From the cell containing the given text, extract its center point as (x, y) coordinate. 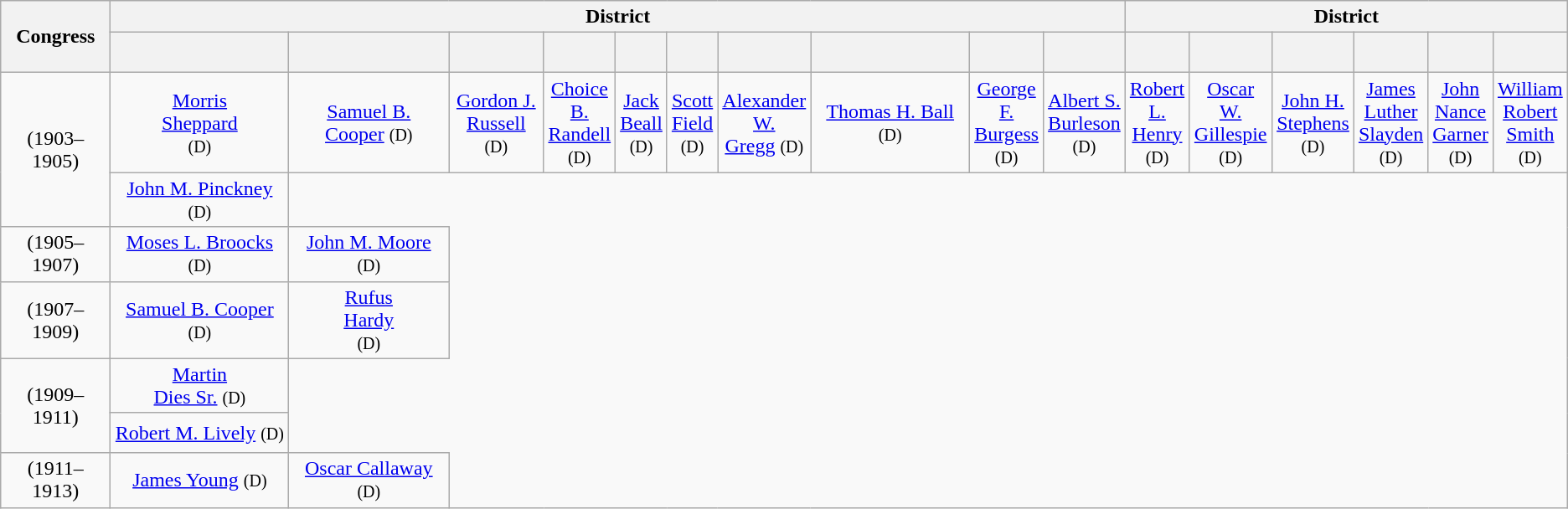
John M. Pinckney (D) (199, 199)
MartinDies Sr. (D) (199, 385)
James Young (D) (199, 481)
ChoiceB.Randell(D) (580, 122)
Samuel B. Cooper (D) (199, 320)
ScottField(D) (692, 122)
JamesLutherSlayden(D) (1390, 122)
Moses L. Broocks (D) (199, 254)
Samuel B.Cooper (D) (369, 122)
RobertL.Henry(D) (1157, 122)
(1911–1913) (55, 481)
Cong­ress (55, 37)
RufusHardy(D) (369, 320)
Robert M. Lively (D) (199, 433)
(1907–1909) (55, 320)
JackBeall(D) (642, 122)
WilliamRobertSmith(D) (1529, 122)
Thomas H. Ball (D) (890, 122)
John H.Stephens(D) (1313, 122)
JohnNanceGarner(D) (1461, 122)
(1905–1907) (55, 254)
Oscar W.Gillespie(D) (1231, 122)
GeorgeF. Burgess(D) (1007, 122)
Oscar Callaway (D) (369, 481)
(1909–1911) (55, 405)
MorrisSheppard(D) (199, 122)
(1903–1905) (55, 150)
AlexanderW.Gregg (D) (764, 122)
Albert S.Burleson(D) (1085, 122)
John M. Moore (D) (369, 254)
Gordon J.Russell (D) (496, 122)
